Pinpoint the cell where the given text exists, returning its [x, y] midpoint coordinate. 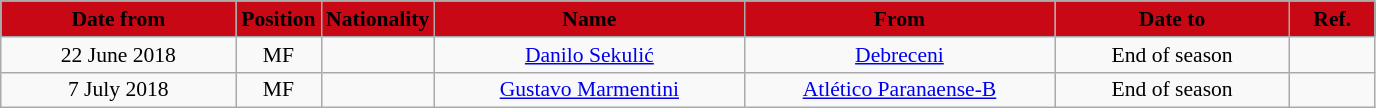
7 July 2018 [118, 90]
Atlético Paranaense-B [899, 90]
Debreceni [899, 55]
Danilo Sekulić [589, 55]
Name [589, 19]
Date to [1172, 19]
From [899, 19]
Date from [118, 19]
Nationality [378, 19]
22 June 2018 [118, 55]
Position [278, 19]
Gustavo Marmentini [589, 90]
Ref. [1332, 19]
